Capture the cell that displays the provided text and extract its [x, y] central coordinate. 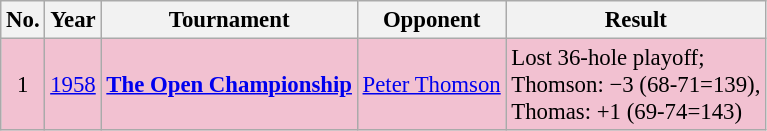
Lost 36-hole playoff;Thomson: −3 (68-71=139),Thomas: +1 (69-74=143) [636, 85]
The Open Championship [229, 85]
Peter Thomson [432, 85]
No. [23, 20]
1 [23, 85]
Tournament [229, 20]
Year [73, 20]
Result [636, 20]
Opponent [432, 20]
1958 [73, 85]
